Scan for the cell matching the given text and deliver its (X, Y) coordinate at center. 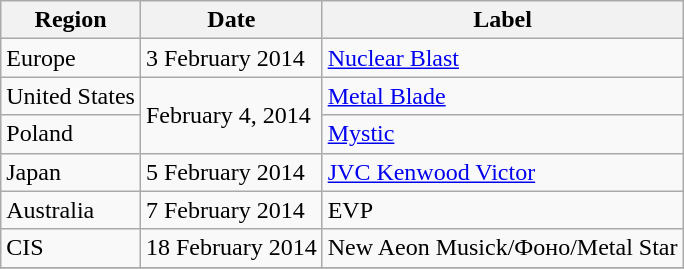
7 February 2014 (231, 210)
Region (71, 20)
Mystic (502, 134)
JVC Kenwood Victor (502, 172)
18 February 2014 (231, 248)
Date (231, 20)
Australia (71, 210)
Poland (71, 134)
Nuclear Blast (502, 58)
February 4, 2014 (231, 115)
5 February 2014 (231, 172)
3 February 2014 (231, 58)
New Aeon Musick/Фоно/Metal Star (502, 248)
Japan (71, 172)
Europe (71, 58)
Label (502, 20)
EVP (502, 210)
Metal Blade (502, 96)
CIS (71, 248)
United States (71, 96)
